Return the (X, Y) coordinate for the center point of the cell that contains the specified text.  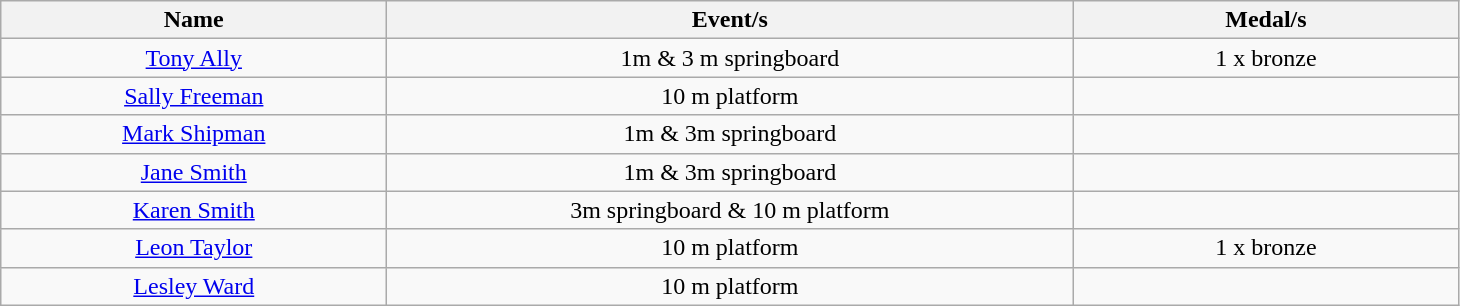
Event/s (730, 20)
Leon Taylor (194, 248)
Tony Ally (194, 58)
Sally Freeman (194, 96)
Medal/s (1266, 20)
3m springboard & 10 m platform (730, 210)
Jane Smith (194, 172)
Mark Shipman (194, 134)
Karen Smith (194, 210)
Name (194, 20)
1m & 3 m springboard (730, 58)
Lesley Ward (194, 286)
